Return [X, Y] of the center of cell containing provided text 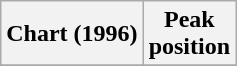
Chart (1996) [72, 34]
Peakposition [189, 34]
